Identify which cell holds the provided text, then report its [x, y] central coordinate. 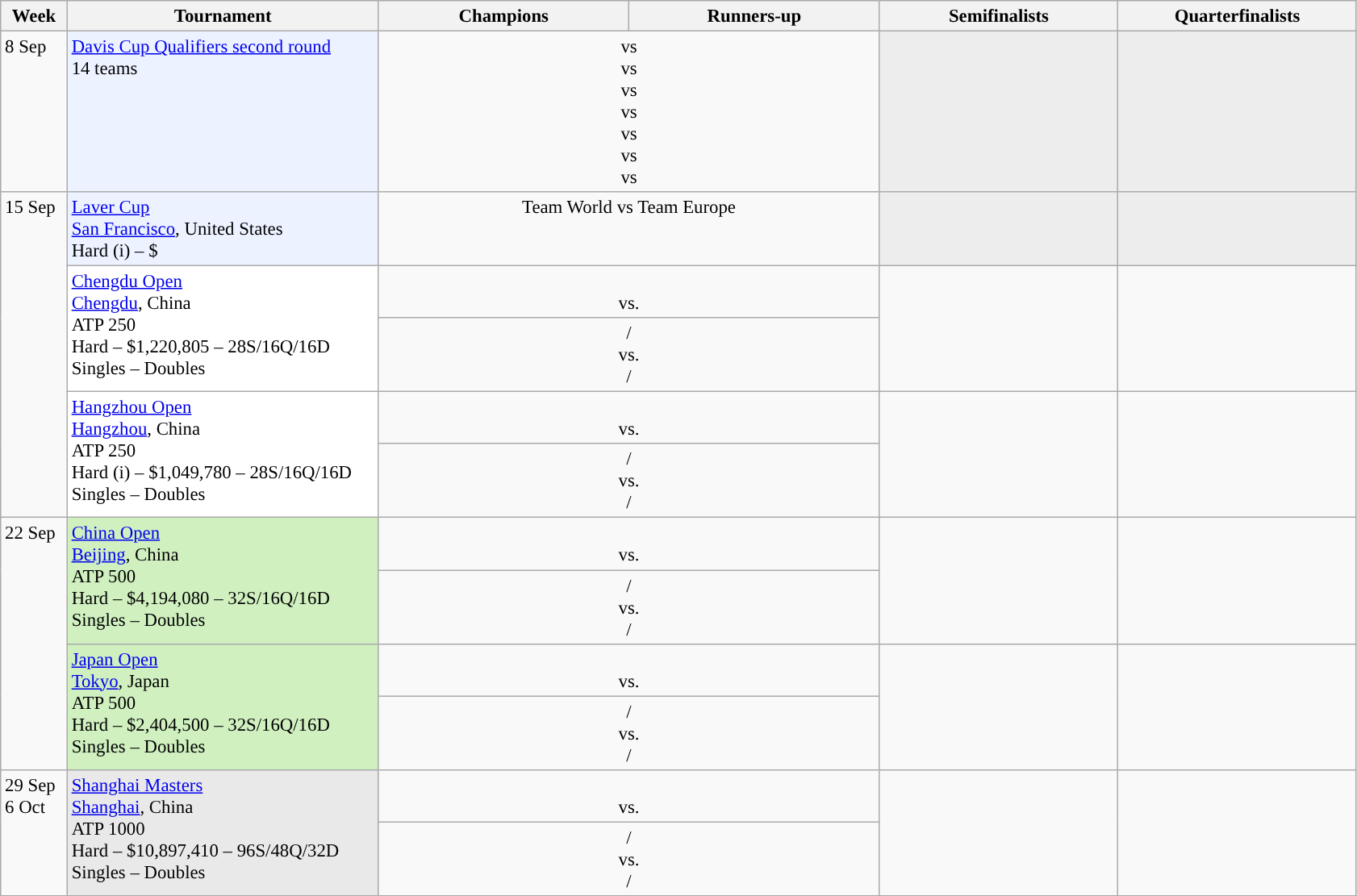
Champions [503, 16]
Laver CupSan Francisco, United StatesHard (i) – $ [223, 229]
Runners-up [755, 16]
15 Sep [34, 355]
22 Sep [34, 644]
Japan OpenTokyo, JapanATP 500Hard – $2,404,500 – 32S/16Q/16DSingles – Doubles [223, 706]
8 Sep [34, 112]
Hangzhou OpenHangzhou, ChinaATP 250Hard (i) – $1,049,780 – 28S/16Q/16DSingles – Doubles [223, 455]
Davis Cup Qualifiers second round 14 teams [223, 112]
China OpenBeijing, ChinaATP 500Hard – $4,194,080 – 32S/16Q/16DSingles – Doubles [223, 581]
Semifinalists [999, 16]
Shanghai MastersShanghai, ChinaATP 1000Hard – $10,897,410 – 96S/48Q/32DSingles – Doubles [223, 832]
Team World vs Team Europe [629, 229]
Week [34, 16]
Tournament [223, 16]
vs vs vs vs vs vs vs [629, 112]
Quarterfinalists [1238, 16]
Chengdu OpenChengdu, ChinaATP 250Hard – $1,220,805 – 28S/16Q/16DSingles – Doubles [223, 329]
29 Sep6 Oct [34, 832]
